From the cell containing the given text, extract its center point as (x, y) coordinate. 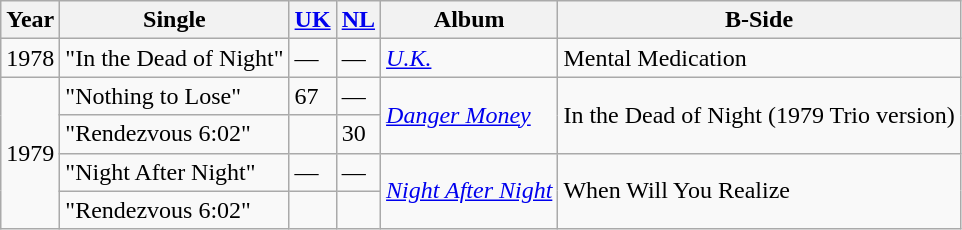
When Will You Realize (759, 191)
"In the Dead of Night" (174, 58)
1978 (30, 58)
30 (358, 134)
In the Dead of Night (1979 Trio version) (759, 115)
Year (30, 20)
67 (312, 96)
Mental Medication (759, 58)
Album (470, 20)
Single (174, 20)
Danger Money (470, 115)
"Nothing to Lose" (174, 96)
NL (358, 20)
U.K. (470, 58)
"Night After Night" (174, 172)
UK (312, 20)
1979 (30, 153)
B-Side (759, 20)
Night After Night (470, 191)
